Return [x, y] of the center of cell containing provided text 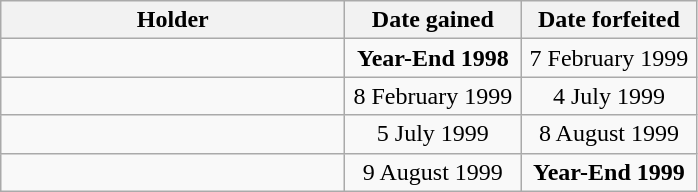
7 February 1999 [609, 58]
Year-End 1999 [609, 172]
8 August 1999 [609, 134]
8 February 1999 [433, 96]
Year-End 1998 [433, 58]
9 August 1999 [433, 172]
5 July 1999 [433, 134]
Date gained [433, 20]
4 July 1999 [609, 96]
Holder [173, 20]
Date forfeited [609, 20]
